Determine the [x, y] coordinate at the center of the cell enclosing the given text.  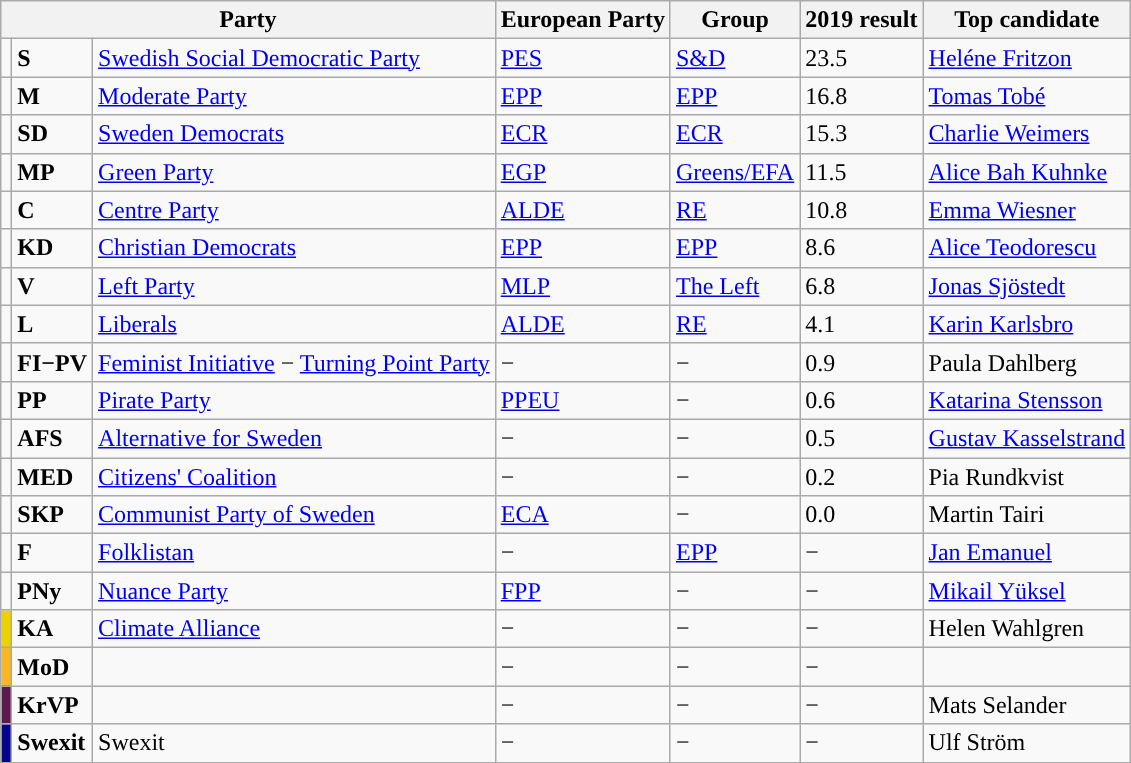
European Party [582, 20]
Mikail Yüksel [1027, 591]
Green Party [294, 172]
Karin Karlsbro [1027, 324]
2019 result [862, 20]
23.5 [862, 58]
Left Party [294, 286]
4.1 [862, 324]
Party [248, 20]
0.6 [862, 400]
Sweden Democrats [294, 134]
0.5 [862, 438]
Folklistan [294, 553]
ECA [582, 515]
0.9 [862, 362]
PES [582, 58]
SKP [52, 515]
Alternative for Sweden [294, 438]
Greens/EFA [734, 172]
Pirate Party [294, 400]
Nuance Party [294, 591]
Heléne Fritzon [1027, 58]
Citizens' Coalition [294, 477]
15.3 [862, 134]
S&D [734, 58]
Group [734, 20]
V [52, 286]
F [52, 553]
Alice Teodorescu [1027, 248]
FPP [582, 591]
Communist Party of Sweden [294, 515]
The Left [734, 286]
Feminist Initiative − Turning Point Party [294, 362]
KA [52, 629]
Swedish Social Democratic Party [294, 58]
MoD [52, 667]
KD [52, 248]
SD [52, 134]
Moderate Party [294, 96]
PNy [52, 591]
Emma Wiesner [1027, 210]
16.8 [862, 96]
10.8 [862, 210]
PP [52, 400]
Martin Tairi [1027, 515]
FI−PV [52, 362]
Climate Alliance [294, 629]
MED [52, 477]
8.6 [862, 248]
M [52, 96]
Centre Party [294, 210]
Christian Democrats [294, 248]
Paula Dahlberg [1027, 362]
Top candidate [1027, 20]
Ulf Ström [1027, 743]
Katarina Stensson [1027, 400]
Charlie Weimers [1027, 134]
S [52, 58]
L [52, 324]
Gustav Kasselstrand [1027, 438]
MP [52, 172]
PPEU [582, 400]
0.2 [862, 477]
Pia Rundkvist [1027, 477]
EGP [582, 172]
6.8 [862, 286]
Helen Wahlgren [1027, 629]
MLP [582, 286]
Mats Selander [1027, 705]
KrVP [52, 705]
0.0 [862, 515]
AFS [52, 438]
Jan Emanuel [1027, 553]
Liberals [294, 324]
11.5 [862, 172]
Jonas Sjöstedt [1027, 286]
Tomas Tobé [1027, 96]
Alice Bah Kuhnke [1027, 172]
C [52, 210]
